Pinpoint the cell where the given text exists, returning its (X, Y) midpoint coordinate. 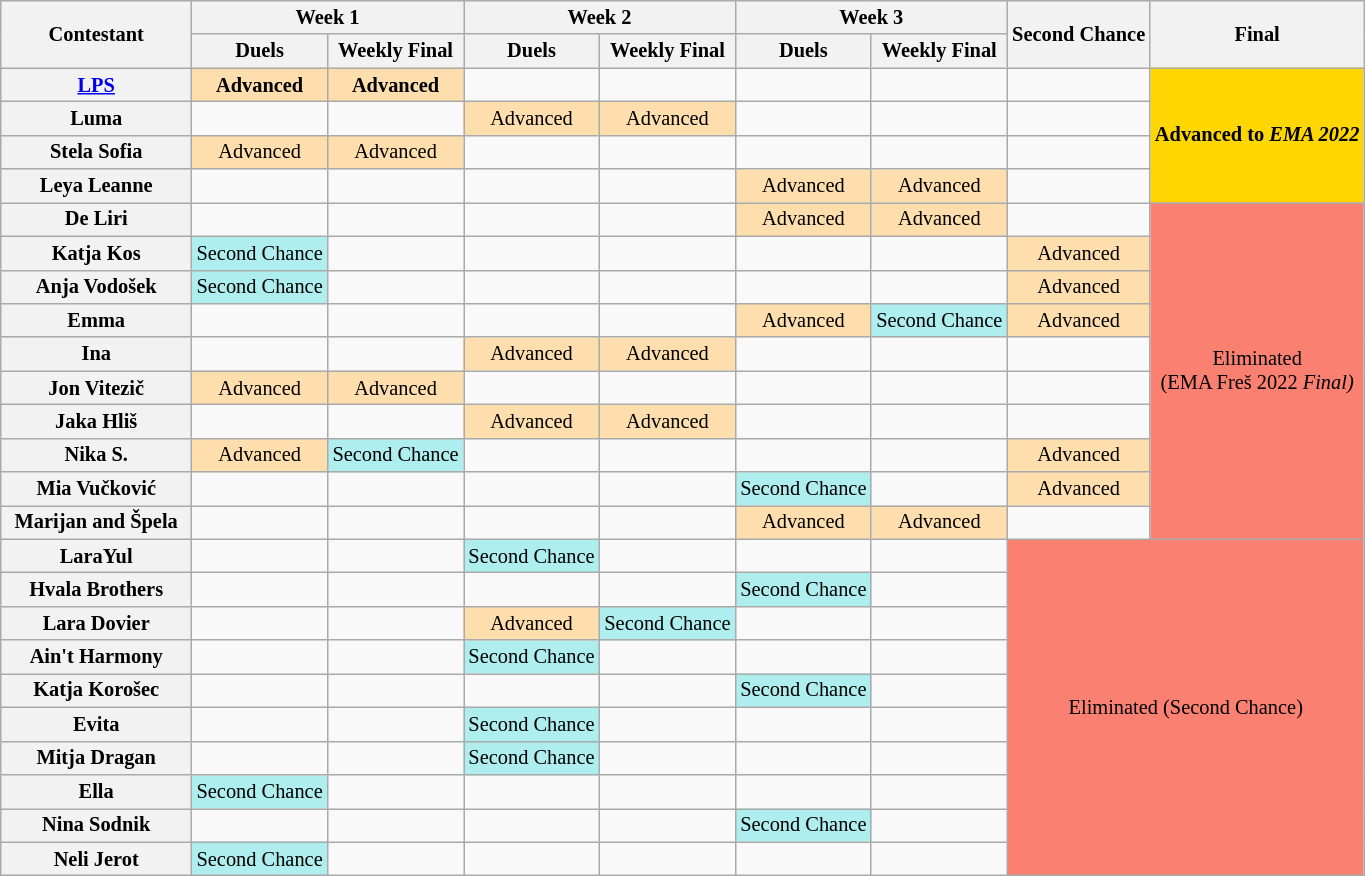
Anja Vodošek (96, 287)
Eliminated (Second Chance) (1186, 708)
Stela Sofia (96, 152)
Hvala Brothers (96, 589)
Emma (96, 320)
Final (1257, 34)
Ella (96, 791)
LPS (96, 85)
Advanced to EMA 2022 (1257, 136)
Katja Korošec (96, 690)
De Liri (96, 219)
Ina (96, 354)
Lara Dovier (96, 623)
Week 3 (871, 17)
Eliminated(EMA Freš 2022 Final) (1257, 370)
Mitja Dragan (96, 758)
Leya Leanne (96, 186)
Mia Vučković (96, 489)
Neli Jerot (96, 859)
Jon Vitezič (96, 388)
Week 2 (600, 17)
Nina Sodnik (96, 825)
Luma (96, 118)
Evita (96, 724)
Marijan and Špela (96, 522)
Contestant (96, 34)
LaraYul (96, 556)
Week 1 (328, 17)
Nika S. (96, 455)
Ain't Harmony (96, 657)
Jaka Hliš (96, 421)
Katja Kos (96, 253)
